Locate the cell with the specified text and output its [X, Y] center coordinate. 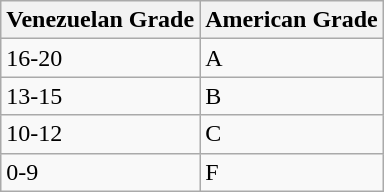
B [292, 96]
American Grade [292, 20]
10-12 [100, 134]
0-9 [100, 172]
13-15 [100, 96]
A [292, 58]
16-20 [100, 58]
Venezuelan Grade [100, 20]
F [292, 172]
C [292, 134]
